Return (X, Y) of the center of cell containing provided text 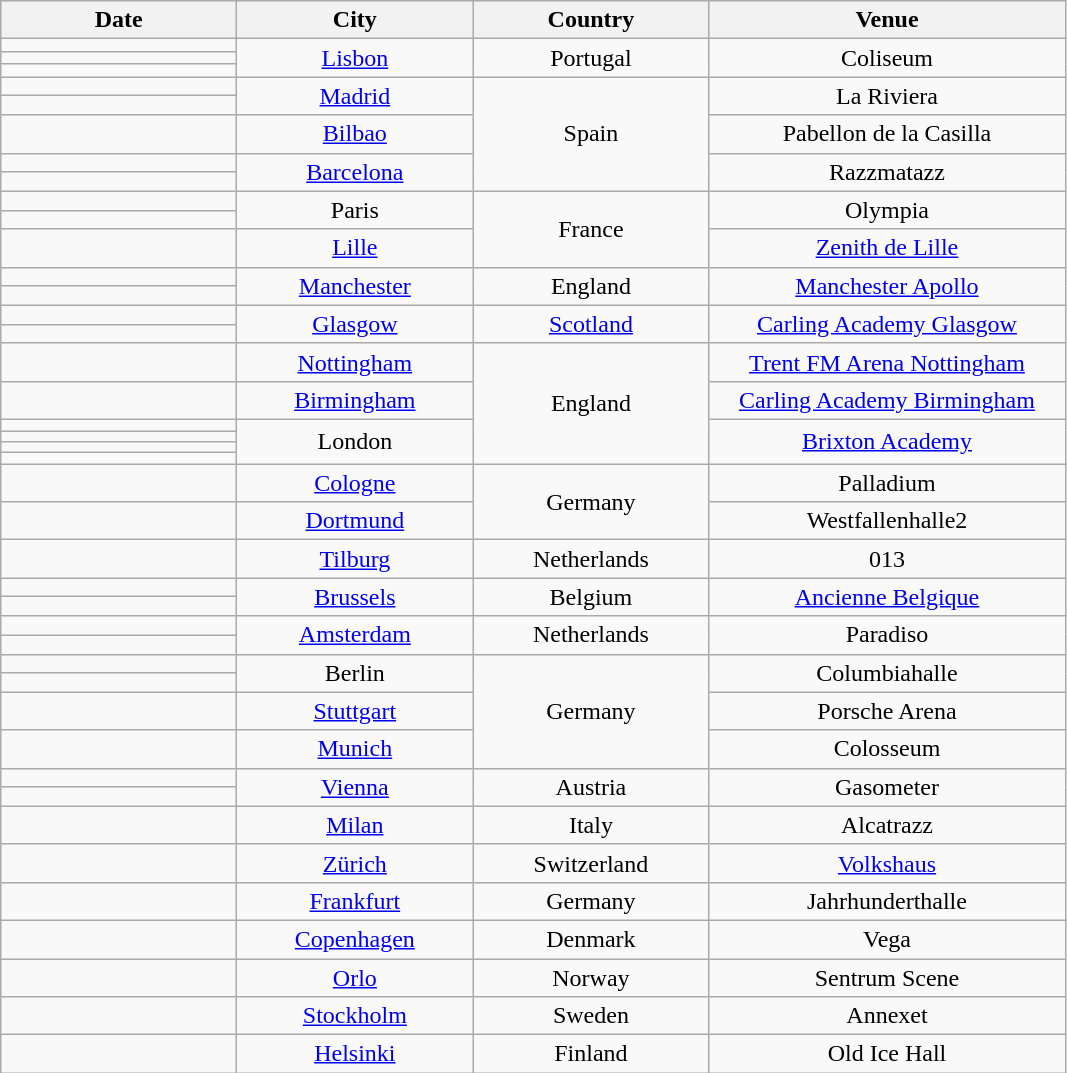
Olympia (887, 210)
Annexet (887, 1016)
Coliseum (887, 58)
Tilburg (355, 559)
Zenith de Lille (887, 248)
Jahrhunderthalle (887, 901)
Portugal (591, 58)
Trent FM Arena Nottingham (887, 362)
Amsterdam (355, 635)
Lisbon (355, 58)
Alcatrazz (887, 825)
Venue (887, 20)
Lille (355, 248)
Orlo (355, 977)
Date (119, 20)
Denmark (591, 939)
Old Ice Hall (887, 1054)
Razzmatazz (887, 172)
Westfallenhalle2 (887, 521)
Paradiso (887, 635)
Milan (355, 825)
Barcelona (355, 172)
Paris (355, 210)
Pabellon de la Casilla (887, 134)
City (355, 20)
Scotland (591, 324)
Colosseum (887, 749)
Helsinki (355, 1054)
Sentrum Scene (887, 977)
Birmingham (355, 400)
Spain (591, 134)
Brixton Academy (887, 441)
Stockholm (355, 1016)
Columbiahalle (887, 673)
013 (887, 559)
Dortmund (355, 521)
Country (591, 20)
Carling Academy Birmingham (887, 400)
Berlin (355, 673)
Volkshaus (887, 863)
Munich (355, 749)
Switzerland (591, 863)
Italy (591, 825)
Copenhagen (355, 939)
Palladium (887, 483)
Finland (591, 1054)
Nottingham (355, 362)
Gasometer (887, 787)
Manchester Apollo (887, 286)
Madrid (355, 96)
Vienna (355, 787)
Belgium (591, 597)
Sweden (591, 1016)
Cologne (355, 483)
La Riviera (887, 96)
Vega (887, 939)
Austria (591, 787)
Brussels (355, 597)
Norway (591, 977)
Carling Academy Glasgow (887, 324)
France (591, 229)
Stuttgart (355, 711)
Ancienne Belgique (887, 597)
Manchester (355, 286)
Frankfurt (355, 901)
Zürich (355, 863)
Bilbao (355, 134)
Glasgow (355, 324)
Porsche Arena (887, 711)
London (355, 441)
